Determine the [x, y] coordinate at the center of the cell enclosing the given text.  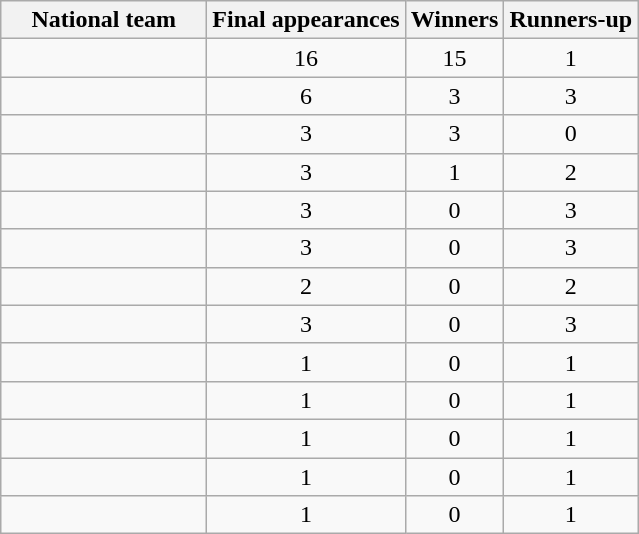
15 [454, 58]
Runners-up [571, 20]
Final appearances [306, 20]
National team [104, 20]
Winners [454, 20]
6 [306, 96]
16 [306, 58]
